Scan for the cell matching the given text and deliver its (x, y) coordinate at center. 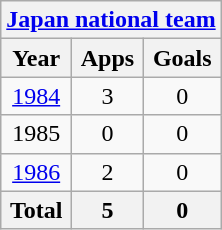
1986 (36, 172)
Apps (108, 58)
1985 (36, 134)
1984 (36, 96)
Total (36, 210)
Goals (182, 58)
5 (108, 210)
2 (108, 172)
Japan national team (111, 20)
Year (36, 58)
3 (108, 96)
